For the text-containing cell, return its midpoint in (X, Y) coordinate format. 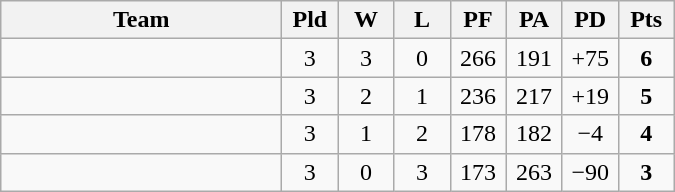
266 (478, 58)
W (366, 20)
236 (478, 96)
263 (534, 172)
6 (646, 58)
173 (478, 172)
Team (142, 20)
PF (478, 20)
−4 (590, 134)
5 (646, 96)
+19 (590, 96)
182 (534, 134)
191 (534, 58)
Pts (646, 20)
217 (534, 96)
+75 (590, 58)
PD (590, 20)
−90 (590, 172)
PA (534, 20)
178 (478, 134)
L (422, 20)
4 (646, 134)
Pld (310, 20)
